Capture the cell that displays the provided text and extract its [X, Y] central coordinate. 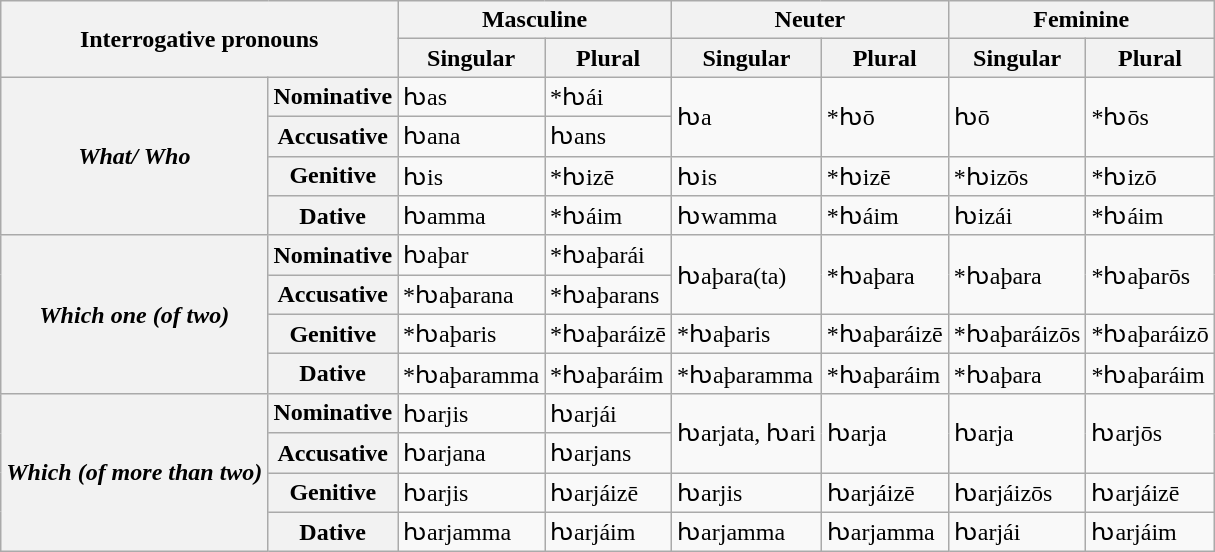
*ƕaþarans [608, 295]
*ƕō [884, 116]
ƕarjáizōs [1017, 492]
ƕarjōs [1150, 432]
ƕarjans [608, 453]
*ƕizōs [1017, 176]
ƕans [608, 136]
ƕas [472, 97]
Neuter [810, 20]
Masculine [535, 20]
Interrogative pronouns [200, 39]
*ƕizō [1150, 176]
*ƕaþarái [608, 255]
Which (of more than two) [134, 472]
Feminine [1081, 20]
ƕa [747, 116]
*ƕaþaráizōs [1017, 334]
ƕaþar [472, 255]
*ƕaþarana [472, 295]
ƕarjana [472, 453]
*ƕōs [1150, 116]
ƕana [472, 136]
ƕizái [1017, 216]
ƕwamma [747, 216]
*ƕái [608, 97]
ƕamma [472, 216]
ƕō [1017, 116]
ƕaþara(ta) [747, 274]
ƕarjata, ƕari [747, 432]
Which one (of two) [134, 314]
*ƕaþarōs [1150, 274]
*ƕaþaráizō [1150, 334]
What/ Who [134, 156]
